Provide the (x, y) coordinate of the cell's center where the given text is located.  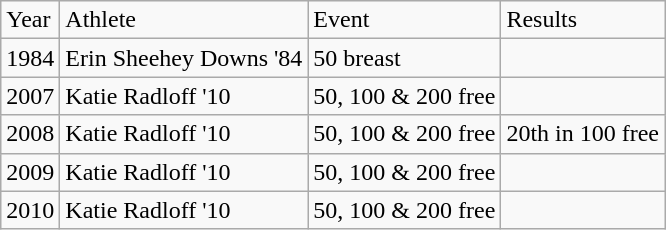
2010 (30, 210)
Year (30, 20)
Erin Sheehey Downs '84 (184, 58)
50 breast (404, 58)
Results (583, 20)
2007 (30, 96)
Event (404, 20)
1984 (30, 58)
Athlete (184, 20)
2008 (30, 134)
20th in 100 free (583, 134)
2009 (30, 172)
